From the cell containing the given text, extract its center point as [X, Y] coordinate. 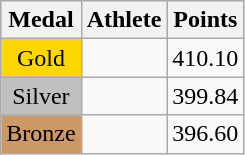
Points [206, 20]
410.10 [206, 58]
Silver [41, 96]
Gold [41, 58]
399.84 [206, 96]
396.60 [206, 134]
Athlete [124, 20]
Bronze [41, 134]
Medal [41, 20]
